Determine the [x, y] coordinate at the center of the cell enclosing the given text.  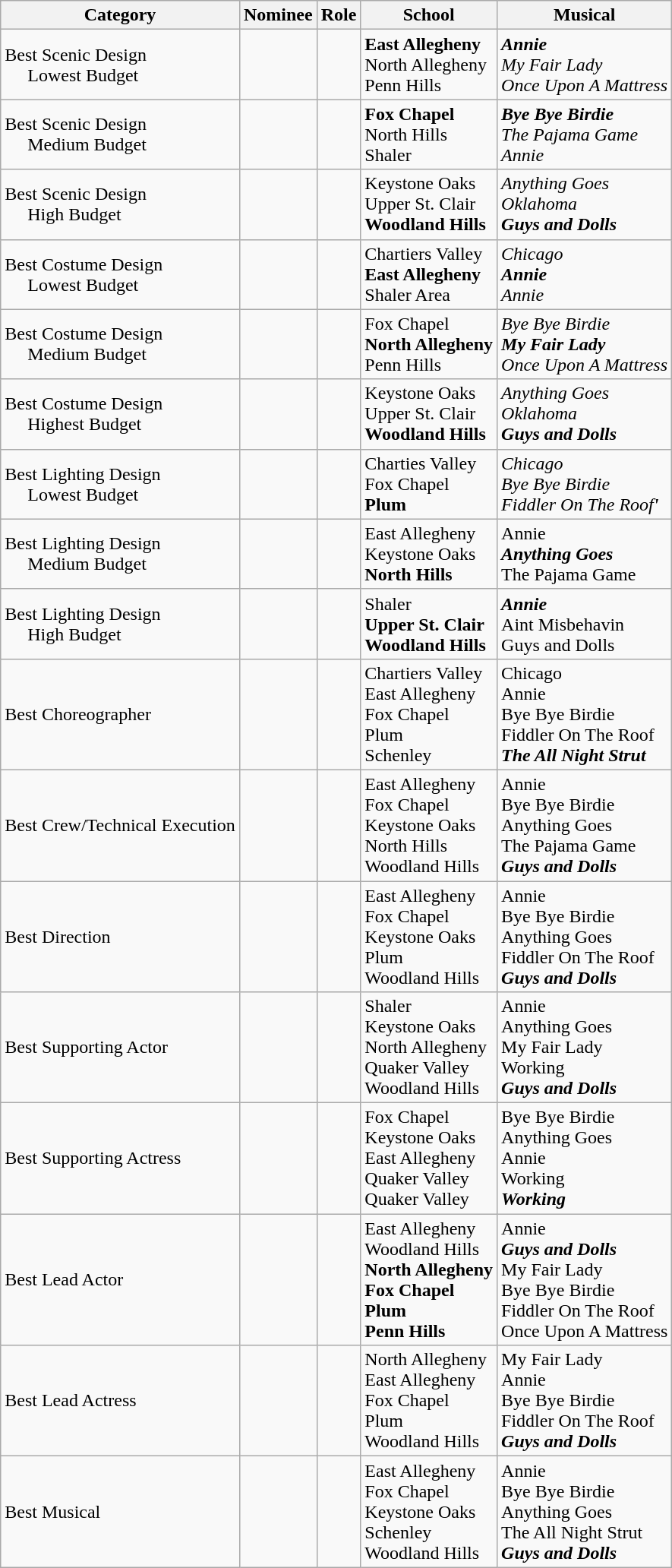
Best Costume Design Lowest Budget [120, 274]
Chartiers ValleyEast AlleghenyFox ChapelPlumSchenley [429, 714]
AnnieAnything GoesThe Pajama Game [585, 554]
Charties ValleyFox ChapelPlum [429, 484]
East AlleghenyWoodland HillsNorth AlleghenyFox ChapelPlumPenn Hills [429, 1279]
ChicagoAnnieAnnie [585, 274]
Category [120, 15]
Bye Bye BirdieThe Pajama GameAnnie [585, 134]
Bye Bye BirdieMy Fair LadyOnce Upon A Mattress [585, 344]
East AlleghenyFox ChapelKeystone OaksSchenleyWoodland Hills [429, 1512]
Best Crew/Technical Execution [120, 825]
East AlleghenyKeystone OaksNorth Hills [429, 554]
Best Choreographer [120, 714]
Best Direction [120, 937]
East AlleghenyFox ChapelKeystone OaksPlumWoodland Hills [429, 937]
Best Lighting Design High Budget [120, 624]
Best Supporting Actor [120, 1048]
Best Lighting Design Lowest Budget [120, 484]
Best Scenic Design Lowest Budget [120, 65]
North AlleghenyEast AlleghenyFox ChapelPlumWoodland Hills [429, 1401]
Best Scenic Design Medium Budget [120, 134]
Fox ChapelKeystone OaksEast AlleghenyQuaker ValleyQuaker Valley [429, 1159]
Best Costume Design Medium Budget [120, 344]
AnnieBye Bye BirdieAnything GoesThe All Night StrutGuys and Dolls [585, 1512]
AnnieBye Bye BirdieAnything GoesFiddler On The RoofGuys and Dolls [585, 937]
Fox ChapelNorth AlleghenyPenn Hills [429, 344]
Best Lighting Design Medium Budget [120, 554]
East AlleghenyNorth AlleghenyPenn Hills [429, 65]
Bye Bye BirdieAnything GoesAnnieWorkingWorking [585, 1159]
Chartiers ValleyEast AlleghenyShaler Area [429, 274]
Best Lead Actor [120, 1279]
ShalerKeystone OaksNorth AlleghenyQuaker ValleyWoodland Hills [429, 1048]
Best Costume Design Highest Budget [120, 414]
AnnieGuys and DollsMy Fair LadyBye Bye BirdieFiddler On The RoofOnce Upon A Mattress [585, 1279]
AnnieAint MisbehavinGuys and Dolls [585, 624]
Role [339, 15]
My Fair LadyAnnieBye Bye BirdieFiddler On The RoofGuys and Dolls [585, 1401]
Best Supporting Actress [120, 1159]
Best Scenic Design High Budget [120, 204]
ChicagoAnnieBye Bye BirdieFiddler On The RoofThe All Night Strut [585, 714]
Best Lead Actress [120, 1401]
Nominee [278, 15]
ShalerUpper St. ClairWoodland Hills [429, 624]
East AlleghenyFox ChapelKeystone OaksNorth HillsWoodland Hills [429, 825]
AnnieBye Bye BirdieAnything GoesThe Pajama GameGuys and Dolls [585, 825]
Fox ChapelNorth HillsShaler [429, 134]
Musical [585, 15]
AnnieAnything GoesMy Fair LadyWorkingGuys and Dolls [585, 1048]
Best Musical [120, 1512]
School [429, 15]
AnnieMy Fair LadyOnce Upon A Mattress [585, 65]
ChicagoBye Bye BirdieFiddler On The Roof' [585, 484]
